Pinpoint the cell where the given text exists, returning its [x, y] midpoint coordinate. 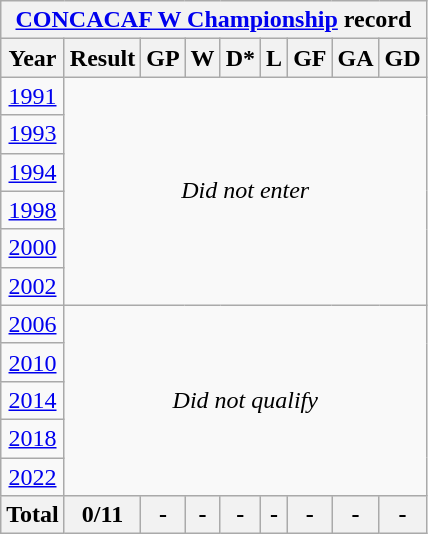
D* [240, 58]
2018 [33, 438]
1991 [33, 96]
1998 [33, 210]
Did not qualify [245, 400]
GD [402, 58]
2000 [33, 248]
2002 [33, 286]
CONCACAF W Championship record [214, 20]
GF [310, 58]
Year [33, 58]
0/11 [102, 515]
1994 [33, 172]
2010 [33, 362]
Did not enter [245, 191]
Total [33, 515]
GA [356, 58]
L [274, 58]
Result [102, 58]
2022 [33, 477]
GP [163, 58]
2014 [33, 400]
W [202, 58]
2006 [33, 324]
1993 [33, 134]
